Extract the [x, y] coordinate from the center of the cell holding the provided text.  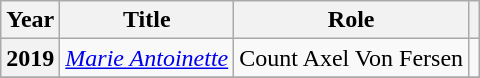
Count Axel Von Fersen [352, 58]
Year [30, 20]
Marie Antoinette [147, 58]
Role [352, 20]
Title [147, 20]
2019 [30, 58]
